For the text-containing cell, return its midpoint in [x, y] coordinate format. 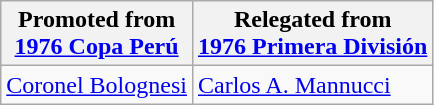
Promoted from1976 Copa Perú [97, 34]
Carlos A. Mannucci [312, 85]
Relegated from1976 Primera División [312, 34]
Coronel Bolognesi [97, 85]
